Return the [x, y] coordinate for the center point of the cell that contains the specified text.  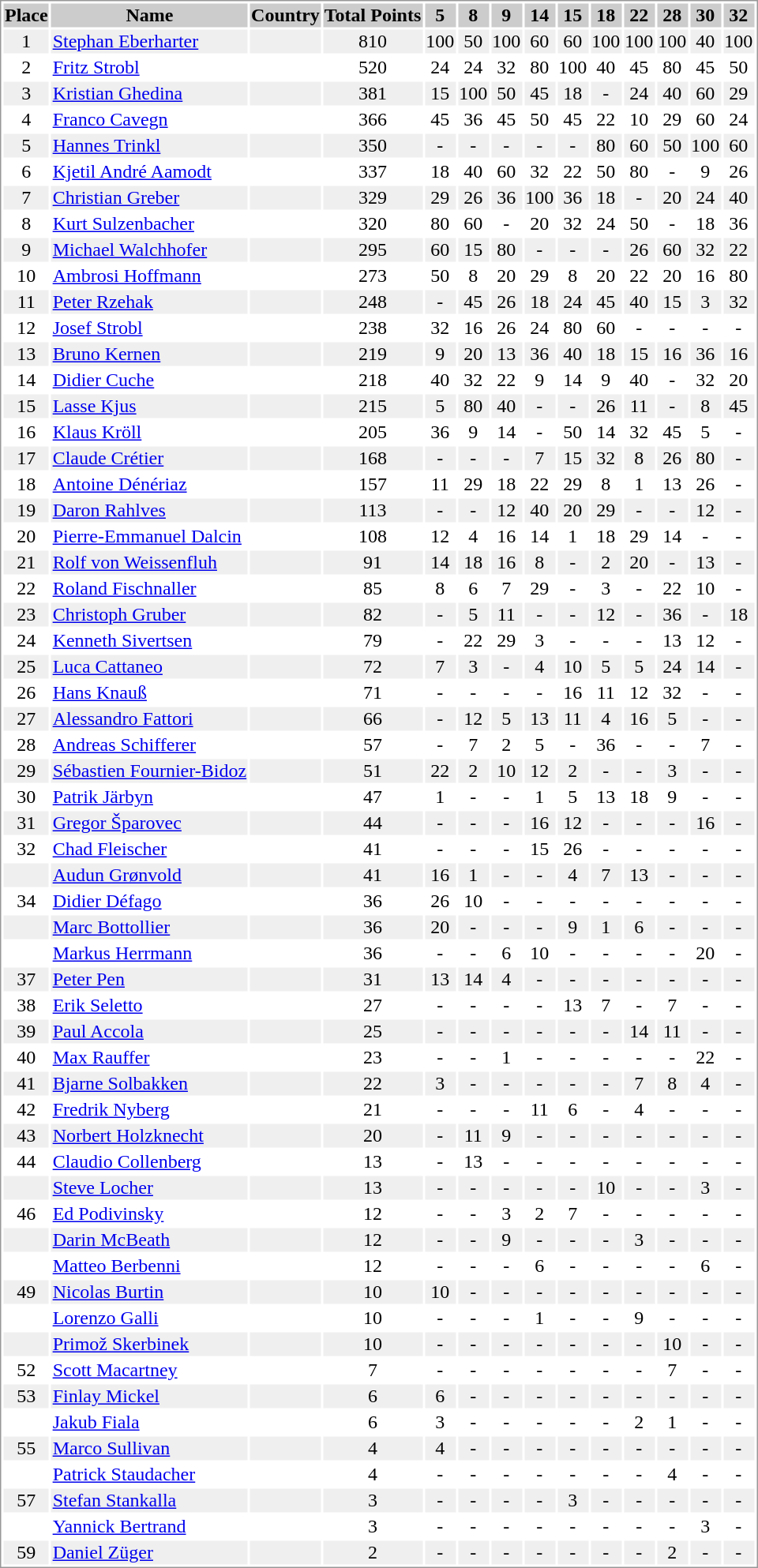
Klaus Kröll [149, 432]
85 [373, 588]
Nicolas Burtin [149, 1292]
Hannes Trinkl [149, 146]
Chad Fleischer [149, 849]
Peter Pen [149, 980]
Kristian Ghedina [149, 94]
Bjarne Solbakken [149, 1084]
248 [373, 302]
Josef Strobl [149, 328]
381 [373, 94]
Bruno Kernen [149, 354]
Daniel Züger [149, 1553]
53 [26, 1397]
Pierre-Emmanuel Dalcin [149, 536]
19 [26, 511]
Didier Défago [149, 901]
Antoine Dénériaz [149, 484]
Place [26, 15]
Steve Locher [149, 1188]
Patrick Staudacher [149, 1474]
Max Rauffer [149, 1057]
Daron Rahlves [149, 511]
113 [373, 511]
Scott Macartney [149, 1370]
Fredrik Nyberg [149, 1109]
Markus Herrmann [149, 953]
329 [373, 198]
Stefan Stankalla [149, 1501]
Kjetil André Aamodt [149, 171]
Hans Knauß [149, 692]
91 [373, 563]
157 [373, 484]
39 [26, 1032]
Rolf von Weissenfluh [149, 563]
Luca Cattaneo [149, 667]
Sébastien Fournier-Bidoz [149, 771]
168 [373, 459]
320 [373, 223]
Matteo Berbenni [149, 1266]
49 [26, 1292]
215 [373, 407]
51 [373, 771]
66 [373, 719]
79 [373, 640]
82 [373, 615]
Lorenzo Galli [149, 1318]
Patrik Järbyn [149, 797]
17 [26, 459]
Fritz Strobl [149, 67]
Andreas Schifferer [149, 745]
34 [26, 901]
72 [373, 667]
55 [26, 1449]
Audun Grønvold [149, 876]
Jakub Fiala [149, 1422]
37 [26, 980]
38 [26, 1005]
Christian Greber [149, 198]
337 [373, 171]
205 [373, 432]
Ambrosi Hoffmann [149, 276]
Darin McBeath [149, 1240]
108 [373, 536]
Peter Rzehak [149, 302]
Didier Cuche [149, 380]
Christoph Gruber [149, 615]
Yannick Bertrand [149, 1526]
Total Points [373, 15]
Alessandro Fattori [149, 719]
295 [373, 250]
238 [373, 328]
810 [373, 42]
Ed Podivinsky [149, 1214]
Kenneth Sivertsen [149, 640]
Name [149, 15]
Kurt Sulzenbacher [149, 223]
71 [373, 692]
Gregor Šparovec [149, 823]
47 [373, 797]
46 [26, 1214]
Roland Fischnaller [149, 588]
Country [286, 15]
Lasse Kjus [149, 407]
218 [373, 380]
43 [26, 1136]
Finlay Mickel [149, 1397]
Paul Accola [149, 1032]
366 [373, 119]
520 [373, 67]
Marco Sullivan [149, 1449]
Franco Cavegn [149, 119]
42 [26, 1109]
Erik Seletto [149, 1005]
Marc Bottollier [149, 928]
Claude Crétier [149, 459]
59 [26, 1553]
Claudio Collenberg [149, 1161]
350 [373, 146]
Michael Walchhofer [149, 250]
52 [26, 1370]
219 [373, 354]
Norbert Holzknecht [149, 1136]
Stephan Eberharter [149, 42]
Primož Skerbinek [149, 1345]
273 [373, 276]
